Provide the [x, y] coordinate of the cell's center where the given text is located.  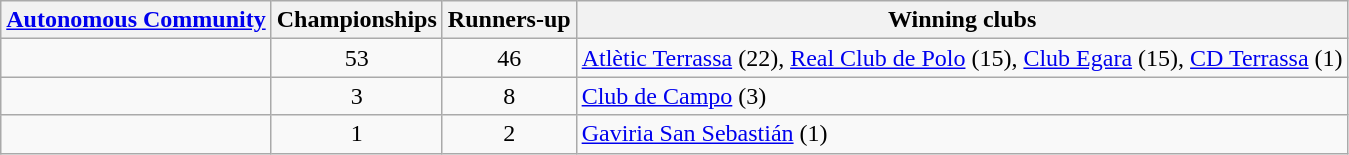
Atlètic Terrassa (22), Real Club de Polo (15), Club Egara (15), CD Terrassa (1) [962, 58]
Winning clubs [962, 20]
Club de Campo (3) [962, 96]
Championships [356, 20]
53 [356, 58]
46 [509, 58]
2 [509, 134]
8 [509, 96]
3 [356, 96]
1 [356, 134]
Gaviria San Sebastián (1) [962, 134]
Runners-up [509, 20]
Autonomous Community [136, 20]
